Extract the [X, Y] coordinate from the center of the cell holding the provided text.  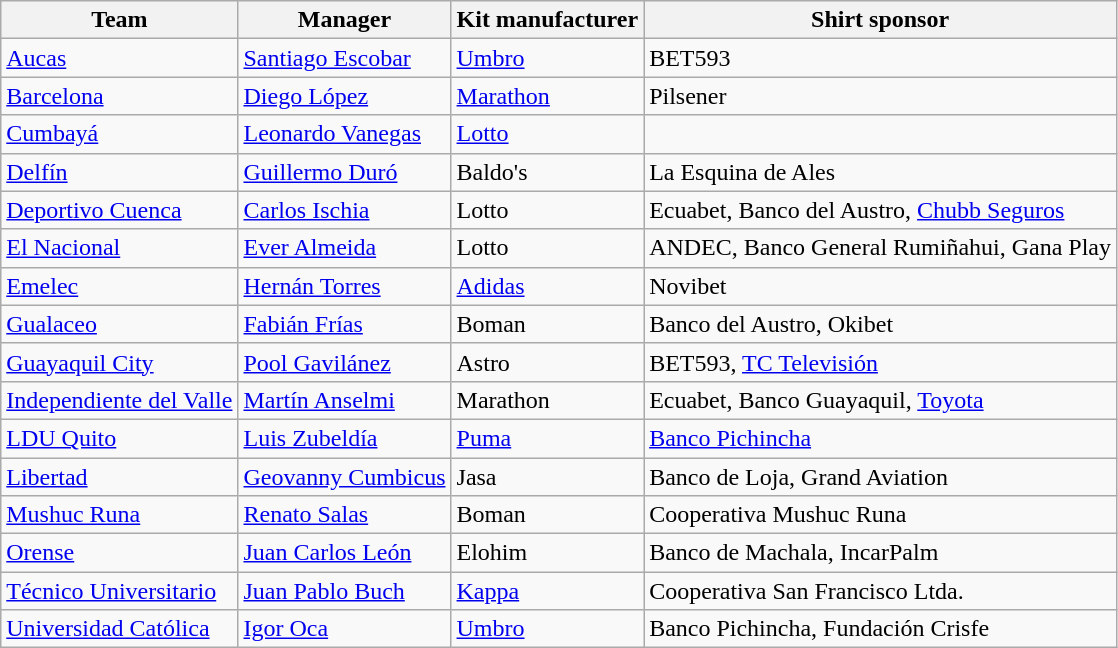
Adidas [548, 286]
Cumbayá [120, 134]
Independiente del Valle [120, 400]
Guayaquil City [120, 362]
Juan Carlos León [344, 553]
ANDEC, Banco General Rumiñahui, Gana Play [880, 248]
Banco del Austro, Okibet [880, 324]
Pool Gavilánez [344, 362]
Hernán Torres [344, 286]
Igor Oca [344, 629]
Técnico Universitario [120, 591]
Emelec [120, 286]
Puma [548, 438]
Mushuc Runa [120, 515]
Delfín [120, 172]
Gualaceo [120, 324]
Shirt sponsor [880, 20]
Elohim [548, 553]
Cooperativa San Francisco Ltda. [880, 591]
Santiago Escobar [344, 58]
Banco de Machala, IncarPalm [880, 553]
Aucas [120, 58]
Deportivo Cuenca [120, 210]
Ecuabet, Banco del Austro, Chubb Seguros [880, 210]
Fabián Frías [344, 324]
Carlos Ischia [344, 210]
Banco Pichincha, Fundación Crisfe [880, 629]
BET593, TC Televisión [880, 362]
Team [120, 20]
LDU Quito [120, 438]
Leonardo Vanegas [344, 134]
Ecuabet, Banco Guayaquil, Toyota [880, 400]
Banco Pichincha [880, 438]
La Esquina de Ales [880, 172]
Novibet [880, 286]
Renato Salas [344, 515]
Pilsener [880, 96]
BET593 [880, 58]
Cooperativa Mushuc Runa [880, 515]
Astro [548, 362]
Jasa [548, 477]
Manager [344, 20]
Libertad [120, 477]
Kit manufacturer [548, 20]
Universidad Católica [120, 629]
Juan Pablo Buch [344, 591]
Luis Zubeldía [344, 438]
Baldo's [548, 172]
El Nacional [120, 248]
Guillermo Duró [344, 172]
Kappa [548, 591]
Geovanny Cumbicus [344, 477]
Martín Anselmi [344, 400]
Ever Almeida [344, 248]
Diego López [344, 96]
Orense [120, 553]
Barcelona [120, 96]
Banco de Loja, Grand Aviation [880, 477]
